Capture the cell that displays the provided text and extract its (X, Y) central coordinate. 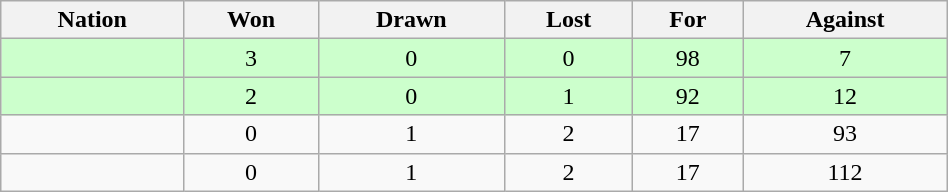
112 (845, 172)
Drawn (411, 20)
93 (845, 134)
Lost (568, 20)
For (688, 20)
92 (688, 96)
3 (252, 58)
7 (845, 58)
Nation (92, 20)
12 (845, 96)
98 (688, 58)
Against (845, 20)
Won (252, 20)
